Identify which cell holds the provided text, then report its [X, Y] central coordinate. 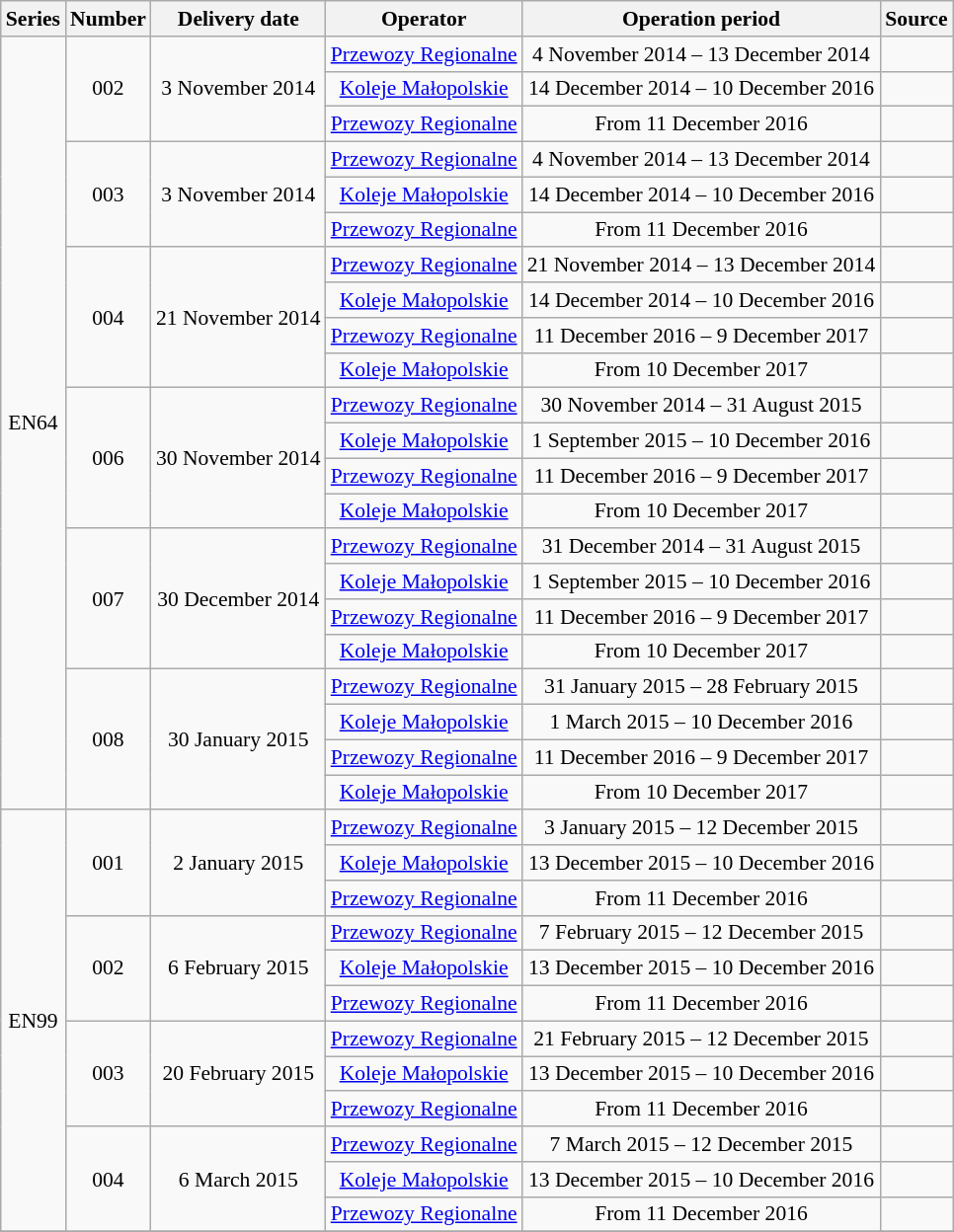
007 [109, 599]
30 November 2014 – 31 August 2015 [701, 406]
Source [916, 19]
006 [109, 458]
6 March 2015 [239, 1179]
EN64 [34, 423]
30 January 2015 [239, 739]
3 January 2015 – 12 December 2015 [701, 828]
7 February 2015 – 12 December 2015 [701, 933]
008 [109, 739]
31 January 2015 – 28 February 2015 [701, 687]
30 November 2014 [239, 458]
20 February 2015 [239, 1074]
Series [34, 19]
Operator [425, 19]
31 December 2014 – 31 August 2015 [701, 547]
21 February 2015 – 12 December 2015 [701, 1039]
2 January 2015 [239, 863]
1 March 2015 – 10 December 2016 [701, 723]
21 November 2014 – 13 December 2014 [701, 266]
Delivery date [239, 19]
21 November 2014 [239, 318]
30 December 2014 [239, 599]
7 March 2015 – 12 December 2015 [701, 1144]
6 February 2015 [239, 967]
001 [109, 863]
Number [109, 19]
Operation period [701, 19]
